Determine the [X, Y] coordinate at the center of the cell enclosing the given text.  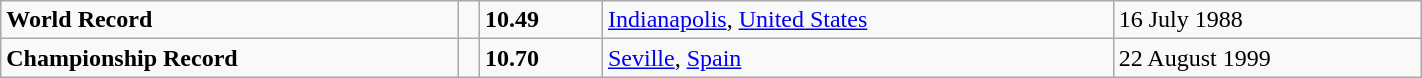
World Record [230, 20]
16 July 1988 [1267, 20]
Championship Record [230, 58]
10.70 [542, 58]
10.49 [542, 20]
Indianapolis, United States [858, 20]
Seville, Spain [858, 58]
22 August 1999 [1267, 58]
